Detect which cell encompasses the target text, then output its (X, Y) center coordinate. 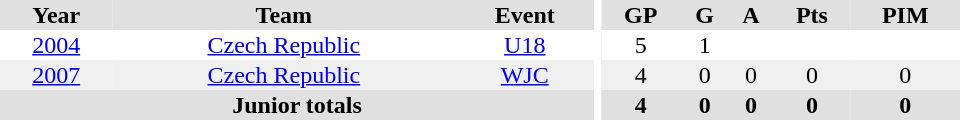
WJC (524, 75)
GP (641, 15)
A (752, 15)
1 (705, 45)
2004 (56, 45)
5 (641, 45)
G (705, 15)
Year (56, 15)
2007 (56, 75)
Junior totals (297, 105)
Pts (812, 15)
Event (524, 15)
Team (284, 15)
U18 (524, 45)
PIM (905, 15)
